Capture the cell that displays the provided text and extract its (X, Y) central coordinate. 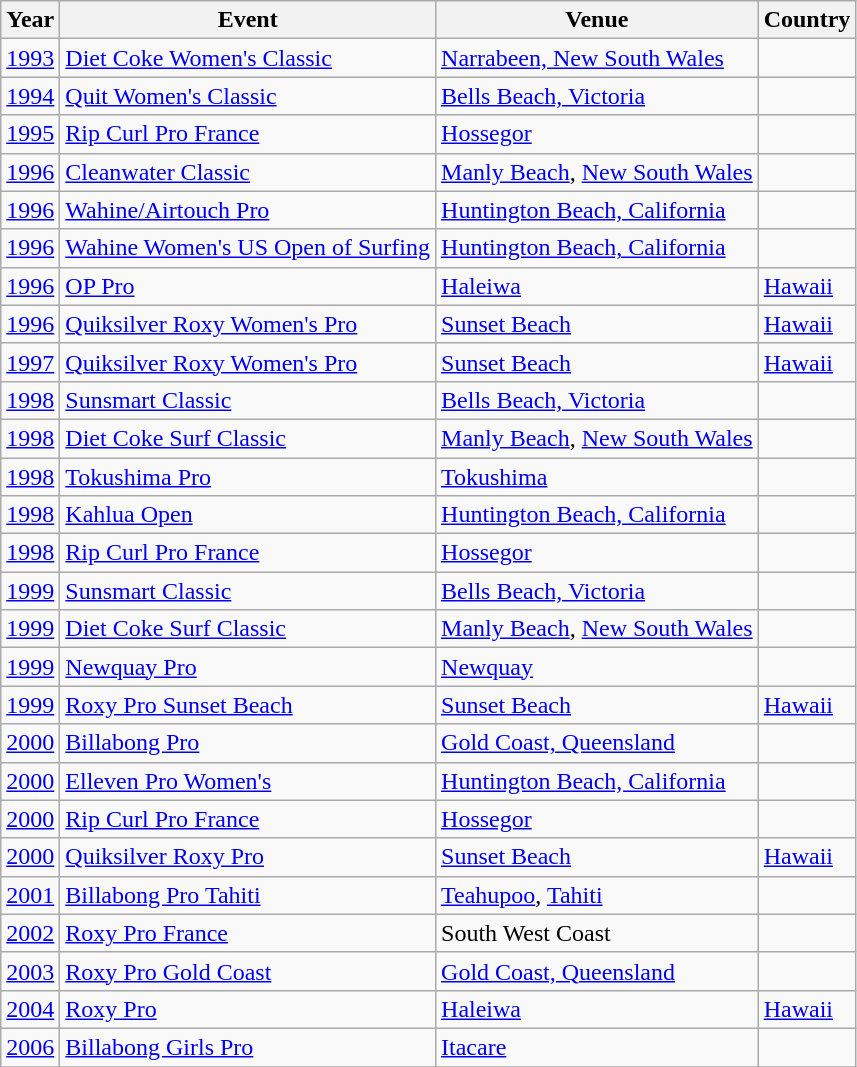
Wahine Women's US Open of Surfing (248, 248)
Event (248, 20)
Roxy Pro Gold Coast (248, 971)
Kahlua Open (248, 515)
Billabong Girls Pro (248, 1047)
1994 (30, 96)
Diet Coke Women's Classic (248, 58)
Itacare (598, 1047)
Tokushima (598, 477)
Billabong Pro (248, 743)
Venue (598, 20)
1997 (30, 362)
1995 (30, 134)
2001 (30, 895)
Elleven Pro Women's (248, 781)
Quiksilver Roxy Pro (248, 857)
Country (807, 20)
2004 (30, 1009)
Newquay (598, 667)
South West Coast (598, 933)
Quit Women's Classic (248, 96)
Teahupoo, Tahiti (598, 895)
2006 (30, 1047)
Wahine/Airtouch Pro (248, 210)
Newquay Pro (248, 667)
Roxy Pro France (248, 933)
2002 (30, 933)
Tokushima Pro (248, 477)
Roxy Pro (248, 1009)
1993 (30, 58)
Billabong Pro Tahiti (248, 895)
Roxy Pro Sunset Beach (248, 705)
OP Pro (248, 286)
Cleanwater Classic (248, 172)
2003 (30, 971)
Year (30, 20)
Narrabeen, New South Wales (598, 58)
